Output the [X, Y] coordinate of the center of the cell containing the given text.  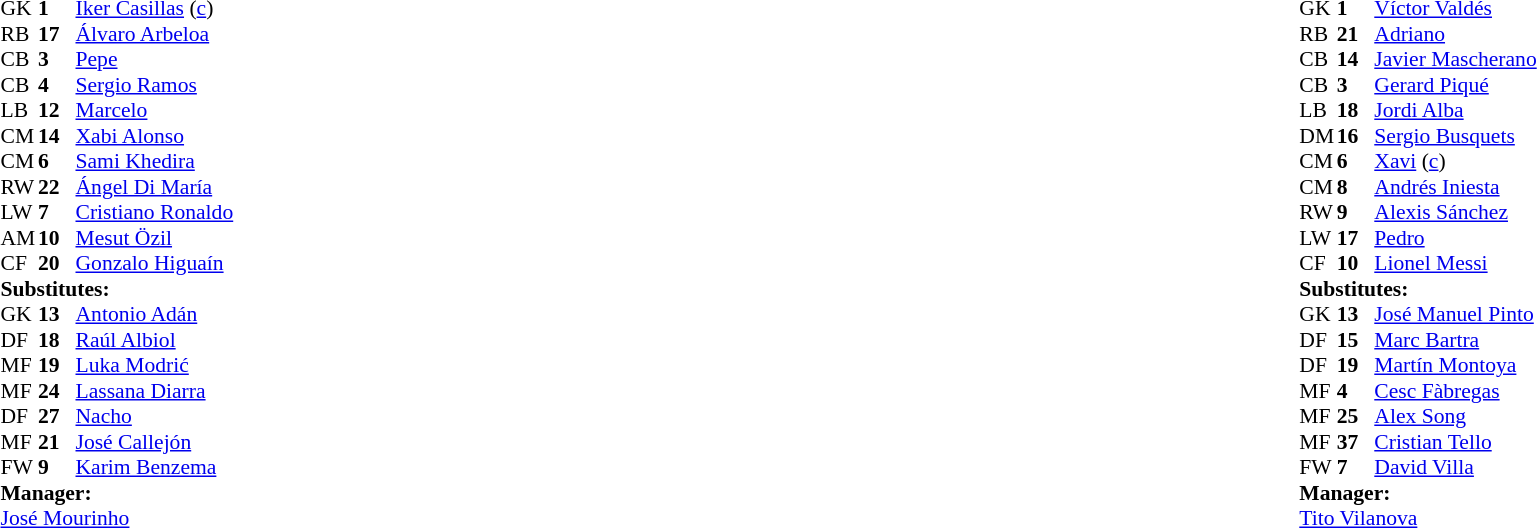
Raúl Albiol [155, 340]
Karim Benzema [155, 467]
25 [1356, 417]
Pepe [155, 59]
José Callejón [155, 442]
Alex Song [1455, 417]
Cesc Fàbregas [1455, 391]
Mesut Özil [155, 238]
Antonio Adán [155, 315]
37 [1356, 442]
Cristian Tello [1455, 442]
Sergio Ramos [155, 85]
Marcelo [155, 111]
Javier Mascherano [1455, 59]
Luka Modrić [155, 365]
Lionel Messi [1455, 263]
Adriano [1455, 34]
Gerard Piqué [1455, 85]
Martín Montoya [1455, 365]
16 [1356, 136]
DM [1318, 136]
Sergio Busquets [1455, 136]
27 [57, 417]
Sami Khedira [155, 161]
Nacho [155, 417]
8 [1356, 187]
Andrés Iniesta [1455, 187]
Pedro [1455, 238]
15 [1356, 340]
Cristiano Ronaldo [155, 213]
Alexis Sánchez [1455, 213]
12 [57, 111]
Xabi Alonso [155, 136]
David Villa [1455, 467]
AM [19, 238]
Lassana Diarra [155, 391]
Xavi (c) [1455, 161]
22 [57, 187]
Marc Bartra [1455, 340]
José Manuel Pinto [1455, 315]
24 [57, 391]
Gonzalo Higuaín [155, 263]
Álvaro Arbeloa [155, 34]
Jordi Alba [1455, 111]
Ángel Di María [155, 187]
20 [57, 263]
